From the cell containing the given text, extract its center point as [x, y] coordinate. 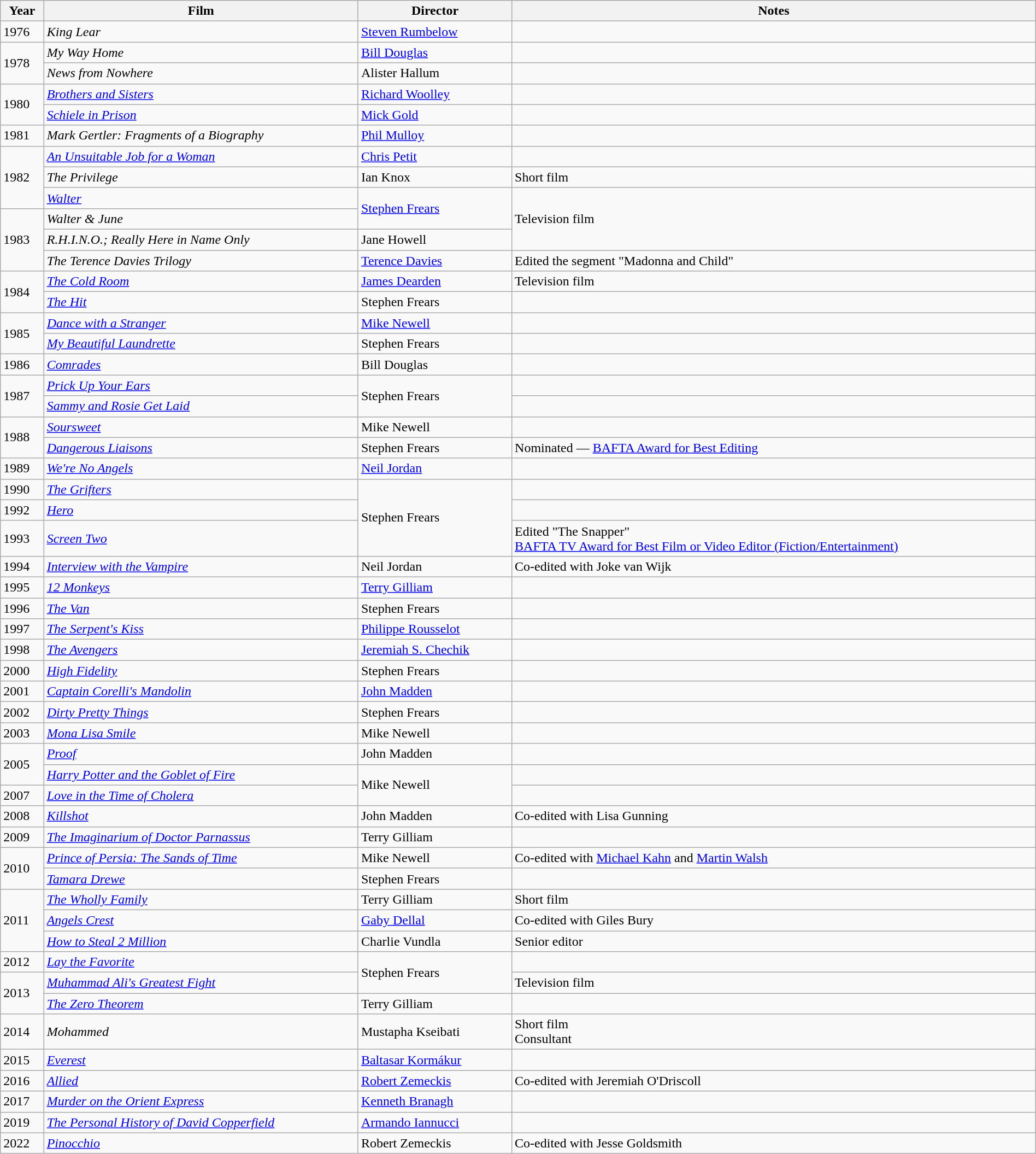
1980 [22, 104]
Hero [201, 510]
Soursweet [201, 427]
King Lear [201, 32]
1997 [22, 629]
The Zero Theorem [201, 1004]
Walter [201, 198]
Alister Hallum [435, 73]
Tamara Drewe [201, 878]
The Grifters [201, 489]
Lay the Favorite [201, 962]
Muhammad Ali's Greatest Fight [201, 983]
Murder on the Orient Express [201, 1102]
2012 [22, 962]
Co-edited with Michael Kahn and Martin Walsh [774, 858]
Ian Knox [435, 177]
Steven Rumbelow [435, 32]
Film [201, 11]
1982 [22, 177]
Mona Lisa Smile [201, 733]
Gaby Dellal [435, 920]
1993 [22, 538]
Charlie Vundla [435, 941]
2013 [22, 993]
1988 [22, 437]
2001 [22, 692]
Senior editor [774, 941]
2002 [22, 712]
1978 [22, 63]
Jane Howell [435, 239]
Dangerous Liaisons [201, 448]
1985 [22, 333]
Dirty Pretty Things [201, 712]
2014 [22, 1032]
2009 [22, 837]
Co-edited with Giles Bury [774, 920]
1986 [22, 365]
How to Steal 2 Million [201, 941]
1990 [22, 489]
Pinocchio [201, 1143]
Harry Potter and the Goblet of Fire [201, 775]
Everest [201, 1060]
Co-edited with Jeremiah O'Driscoll [774, 1081]
Co-edited with Lisa Gunning [774, 816]
1976 [22, 32]
Armando Iannucci [435, 1122]
Notes [774, 11]
R.H.I.N.O.; Really Here in Name Only [201, 239]
Killshot [201, 816]
Philippe Rousselot [435, 629]
The Avengers [201, 650]
2022 [22, 1143]
Terence Davies [435, 261]
2007 [22, 795]
Prince of Persia: The Sands of Time [201, 858]
Mark Gertler: Fragments of a Biography [201, 136]
Jeremiah S. Chechik [435, 650]
Dance with a Stranger [201, 323]
Prick Up Your Ears [201, 385]
Kenneth Branagh [435, 1102]
The Terence Davies Trilogy [201, 261]
Mohammed [201, 1032]
1995 [22, 587]
2019 [22, 1122]
Mick Gold [435, 115]
Year [22, 11]
Screen Two [201, 538]
Brothers and Sisters [201, 94]
2016 [22, 1081]
The Imaginarium of Doctor Parnassus [201, 837]
2000 [22, 671]
Schiele in Prison [201, 115]
2015 [22, 1060]
Angels Crest [201, 920]
Nominated — BAFTA Award for Best Editing [774, 448]
1989 [22, 468]
Baltasar Kormákur [435, 1060]
An Unsuitable Job for a Woman [201, 156]
1984 [22, 292]
High Fidelity [201, 671]
2003 [22, 733]
2005 [22, 764]
Co-edited with Jesse Goldsmith [774, 1143]
Captain Corelli's Mandolin [201, 692]
Richard Woolley [435, 94]
1981 [22, 136]
Chris Petit [435, 156]
Short filmConsultant [774, 1032]
Mustapha Kseibati [435, 1032]
1998 [22, 650]
My Beautiful Laundrette [201, 344]
We're No Angels [201, 468]
1994 [22, 566]
Edited "The Snapper"BAFTA TV Award for Best Film or Video Editor (Fiction/Entertainment) [774, 538]
Edited the segment "Madonna and Child" [774, 261]
The Wholly Family [201, 899]
Allied [201, 1081]
Phil Mulloy [435, 136]
1983 [22, 239]
The Van [201, 608]
2017 [22, 1102]
News from Nowhere [201, 73]
1996 [22, 608]
The Hit [201, 302]
Sammy and Rosie Get Laid [201, 406]
Comrades [201, 365]
Proof [201, 754]
The Personal History of David Copperfield [201, 1122]
Love in the Time of Cholera [201, 795]
My Way Home [201, 52]
The Cold Room [201, 282]
Walter & June [201, 219]
James Dearden [435, 282]
12 Monkeys [201, 587]
The Privilege [201, 177]
2008 [22, 816]
1987 [22, 396]
2011 [22, 920]
1992 [22, 510]
Co-edited with Joke van Wijk [774, 566]
Interview with the Vampire [201, 566]
The Serpent's Kiss [201, 629]
Director [435, 11]
2010 [22, 868]
